Output the [x, y] coordinate of the center of the cell containing the given text.  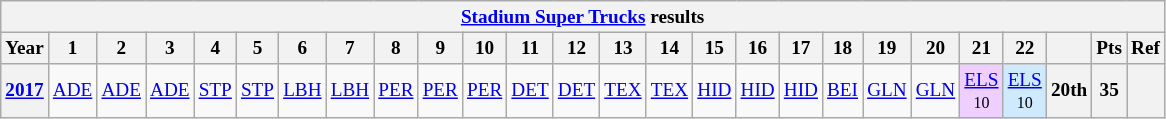
35 [1110, 91]
5 [257, 48]
18 [842, 48]
20th [1068, 91]
3 [170, 48]
8 [396, 48]
9 [440, 48]
4 [215, 48]
16 [758, 48]
1 [72, 48]
Ref [1146, 48]
7 [350, 48]
2017 [25, 91]
Year [25, 48]
Pts [1110, 48]
10 [484, 48]
11 [530, 48]
14 [669, 48]
BEI [842, 91]
17 [800, 48]
12 [576, 48]
19 [888, 48]
15 [714, 48]
21 [982, 48]
13 [623, 48]
20 [936, 48]
Stadium Super Trucks results [583, 17]
22 [1024, 48]
6 [303, 48]
2 [122, 48]
